Find where the given text appears and provide that cell's center as [X, Y] coordinate. 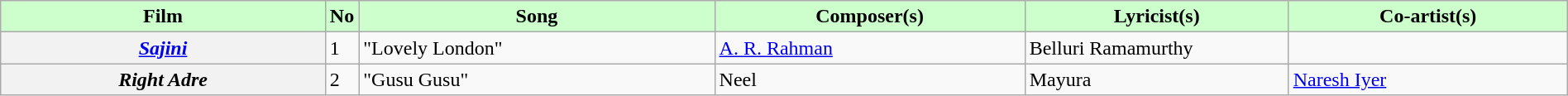
No [342, 17]
Composer(s) [870, 17]
Naresh Iyer [1427, 79]
A. R. Rahman [870, 48]
Sajini [164, 48]
Right Adre [164, 79]
Neel [870, 79]
"Gusu Gusu" [537, 79]
Belluri Ramamurthy [1156, 48]
"Lovely London" [537, 48]
1 [342, 48]
Film [164, 17]
Lyricist(s) [1156, 17]
Song [537, 17]
Co-artist(s) [1427, 17]
2 [342, 79]
Mayura [1156, 79]
